Capture the cell that displays the provided text and extract its (x, y) central coordinate. 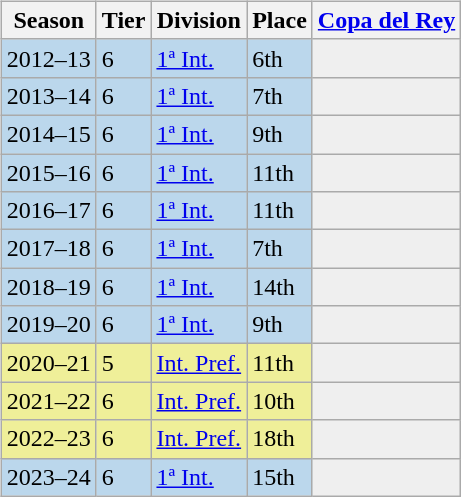
2022–23 (48, 439)
2015–16 (48, 173)
6th (280, 58)
Copa del Rey (386, 20)
10th (280, 401)
Division (199, 20)
2023–24 (48, 477)
Place (280, 20)
2013–14 (48, 96)
5 (124, 363)
2017–18 (48, 249)
2021–22 (48, 401)
2012–13 (48, 58)
15th (280, 477)
Tier (124, 20)
2016–17 (48, 211)
2018–19 (48, 287)
18th (280, 439)
14th (280, 287)
2019–20 (48, 325)
Season (48, 20)
2014–15 (48, 134)
2020–21 (48, 363)
